Identify which cell holds the provided text, then report its (x, y) central coordinate. 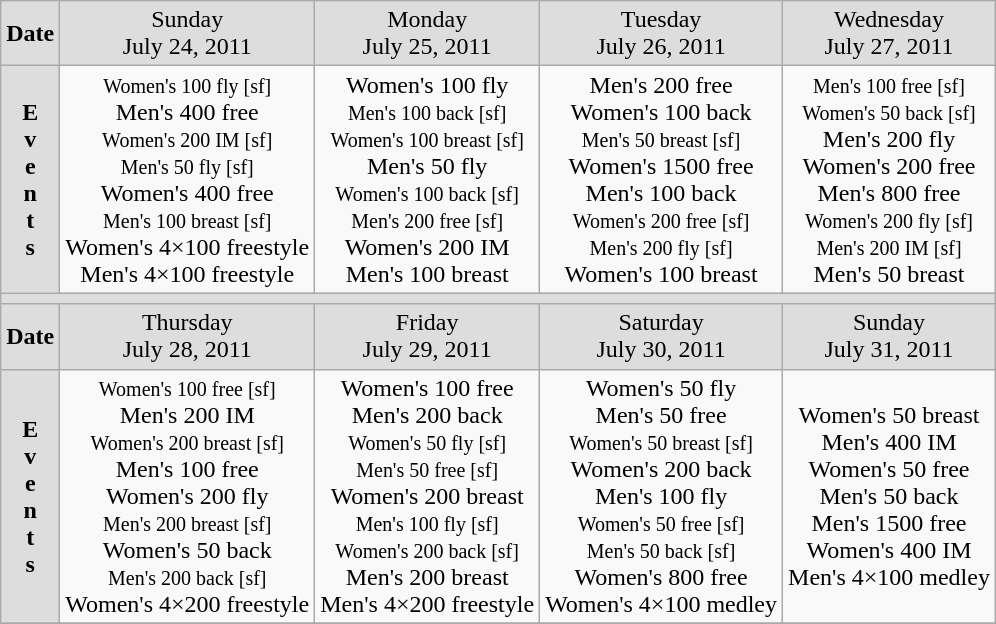
Thursday July 28, 2011 (188, 336)
Sunday July 24, 2011 (188, 34)
Men's 100 free [sf] Women's 50 back [sf] Men's 200 fly Women's 200 free Men's 800 free Women's 200 fly [sf] Men's 200 IM [sf] Men's 50 breast (890, 180)
Women's 100 fly Men's 100 back [sf] Women's 100 breast [sf] Men's 50 fly Women's 100 back [sf] Men's 200 free [sf] Women's 200 IM Men's 100 breast (428, 180)
Tuesday July 26, 2011 (662, 34)
Wednesday July 27, 2011 (890, 34)
Saturday July 30, 2011 (662, 336)
Sunday July 31, 2011 (890, 336)
Friday July 29, 2011 (428, 336)
Monday July 25, 2011 (428, 34)
Men's 200 free Women's 100 back Men's 50 breast [sf] Women's 1500 free Men's 100 back Women's 200 free [sf] Men's 200 fly [sf] Women's 100 breast (662, 180)
Women's 50 breast Men's 400 IM Women's 50 free Men's 50 back Men's 1500 free Women's 400 IM Men's 4×100 medley (890, 496)
